Output the (x, y) coordinate of the center of the cell containing the given text.  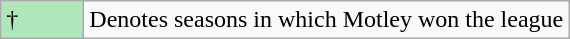
Denotes seasons in which Motley won the league (326, 20)
† (42, 20)
